Output the (X, Y) coordinate of the center of the cell containing the given text.  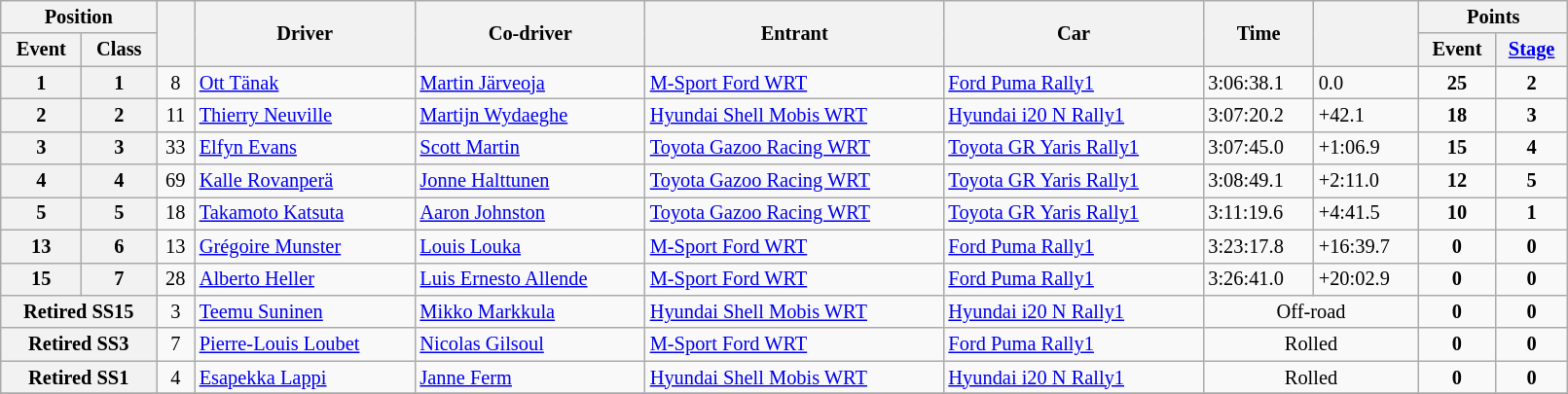
Scott Martin (530, 148)
Grégoire Munster (306, 246)
25 (1458, 83)
Driver (306, 33)
Mikko Markkula (530, 311)
Class (119, 50)
Time (1258, 33)
3:23:17.8 (1258, 246)
Nicolas Gilsoul (530, 344)
Retired SS3 (79, 344)
Co-driver (530, 33)
Teemu Suninen (306, 311)
3:07:45.0 (1258, 148)
+1:06.9 (1367, 148)
Martin Järveoja (530, 83)
+4:41.5 (1367, 213)
Ott Tänak (306, 83)
Alberto Heller (306, 279)
+16:39.7 (1367, 246)
3:11:19.6 (1258, 213)
Retired SS15 (79, 311)
Thierry Neuville (306, 115)
12 (1458, 181)
Louis Louka (530, 246)
Pierre-Louis Loubet (306, 344)
Stage (1531, 50)
Entrant (794, 33)
Retired SS1 (79, 377)
3:26:41.0 (1258, 279)
Jonne Halttunen (530, 181)
Points (1493, 17)
8 (175, 83)
11 (175, 115)
33 (175, 148)
+20:02.9 (1367, 279)
3:07:20.2 (1258, 115)
0.0 (1367, 83)
Esapekka Lappi (306, 377)
Luis Ernesto Allende (530, 279)
10 (1458, 213)
69 (175, 181)
Car (1075, 33)
Takamoto Katsuta (306, 213)
+42.1 (1367, 115)
3:06:38.1 (1258, 83)
Martijn Wydaeghe (530, 115)
Janne Ferm (530, 377)
Off-road (1310, 311)
+2:11.0 (1367, 181)
Position (79, 17)
Aaron Johnston (530, 213)
28 (175, 279)
3:08:49.1 (1258, 181)
6 (119, 246)
Elfyn Evans (306, 148)
Kalle Rovanperä (306, 181)
